Find where the given text appears and provide that cell's center as (x, y) coordinate. 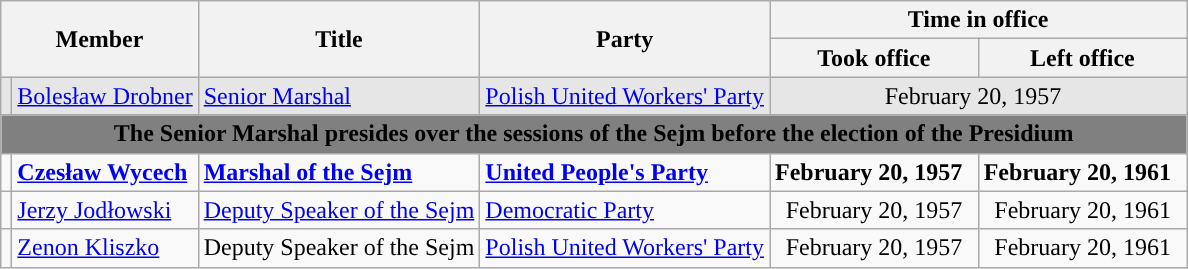
Left office (1082, 58)
Member (100, 39)
Zenon Kliszko (105, 248)
Time in office (978, 20)
Marshal of the Sejm (339, 172)
Czesław Wycech (105, 172)
Jerzy Jodłowski (105, 210)
Democratic Party (625, 210)
Took office (874, 58)
Party (625, 39)
The Senior Marshal presides over the sessions of the Sejm before the election of the Presidium (594, 134)
Senior Marshal (339, 96)
Bolesław Drobner (105, 96)
Title (339, 39)
United People's Party (625, 172)
